Locate the cell with the specified text and output its (x, y) center coordinate. 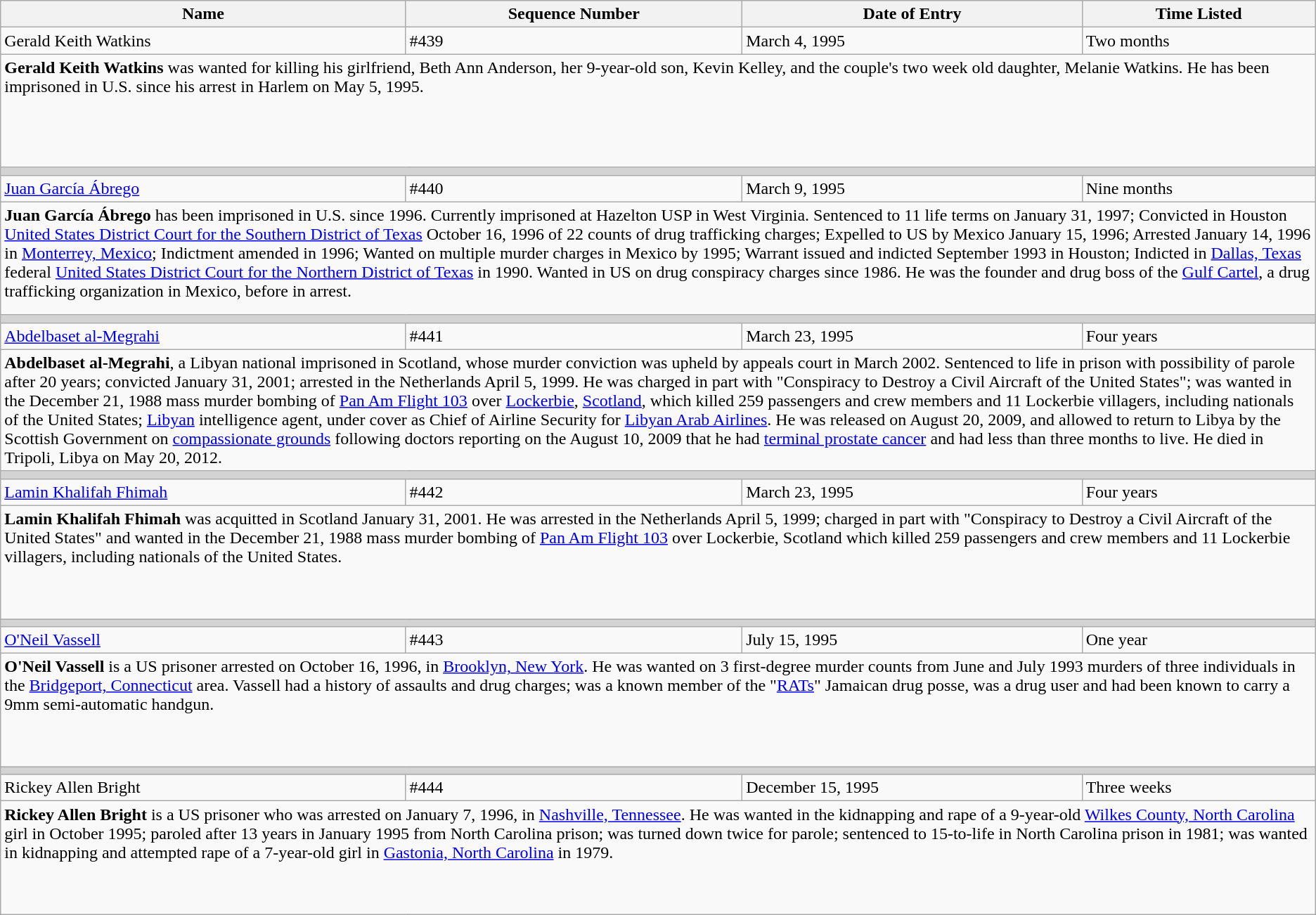
Sequence Number (574, 14)
Gerald Keith Watkins (203, 41)
Date of Entry (912, 14)
#442 (574, 492)
O'Neil Vassell (203, 640)
December 15, 1995 (912, 788)
Two months (1199, 41)
Name (203, 14)
Lamin Khalifah Fhimah (203, 492)
March 4, 1995 (912, 41)
Three weeks (1199, 788)
Abdelbaset al-Megrahi (203, 336)
Time Listed (1199, 14)
#439 (574, 41)
#444 (574, 788)
Rickey Allen Bright (203, 788)
March 9, 1995 (912, 188)
July 15, 1995 (912, 640)
One year (1199, 640)
#441 (574, 336)
Nine months (1199, 188)
Juan García Ábrego (203, 188)
#440 (574, 188)
#443 (574, 640)
